Find where the given text appears and provide that cell's center as [X, Y] coordinate. 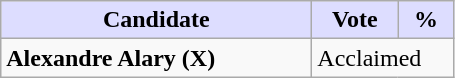
Alexandre Alary (X) [156, 58]
Candidate [156, 20]
Vote [355, 20]
% [426, 20]
Acclaimed [383, 58]
